Return [X, Y] of the center of cell containing provided text 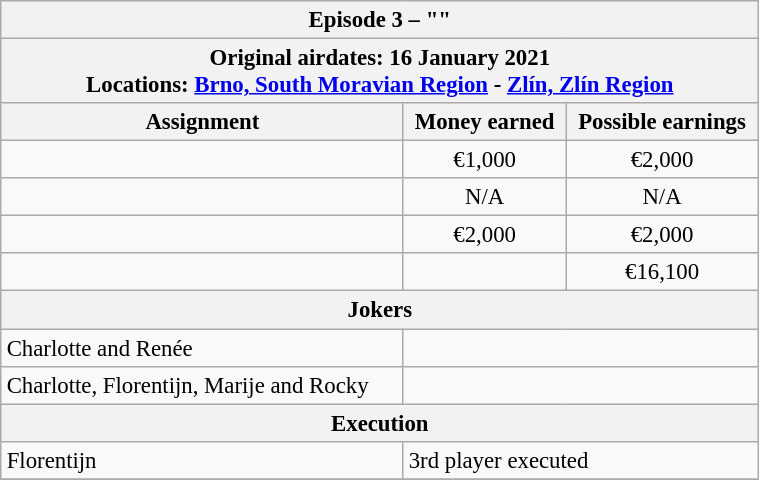
Episode 3 – "" [380, 20]
Florentijn [202, 460]
Execution [380, 423]
Original airdates: 16 January 2021Locations: Brno, South Moravian Region - Zlín, Zlín Region [380, 70]
Charlotte, Florentijn, Marije and Rocky [202, 385]
€16,100 [662, 272]
Possible earnings [662, 122]
3rd player executed [580, 460]
Charlotte and Renée [202, 347]
Money earned [484, 122]
Assignment [202, 122]
€1,000 [484, 160]
Jokers [380, 310]
